Scan for the cell matching the given text and deliver its (X, Y) coordinate at center. 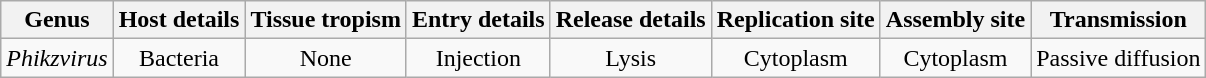
Phikzvirus (57, 58)
Replication site (796, 20)
Host details (179, 20)
None (326, 58)
Entry details (478, 20)
Transmission (1118, 20)
Passive diffusion (1118, 58)
Lysis (630, 58)
Injection (478, 58)
Assembly site (955, 20)
Bacteria (179, 58)
Genus (57, 20)
Tissue tropism (326, 20)
Release details (630, 20)
